Detect which cell encompasses the target text, then output its [X, Y] center coordinate. 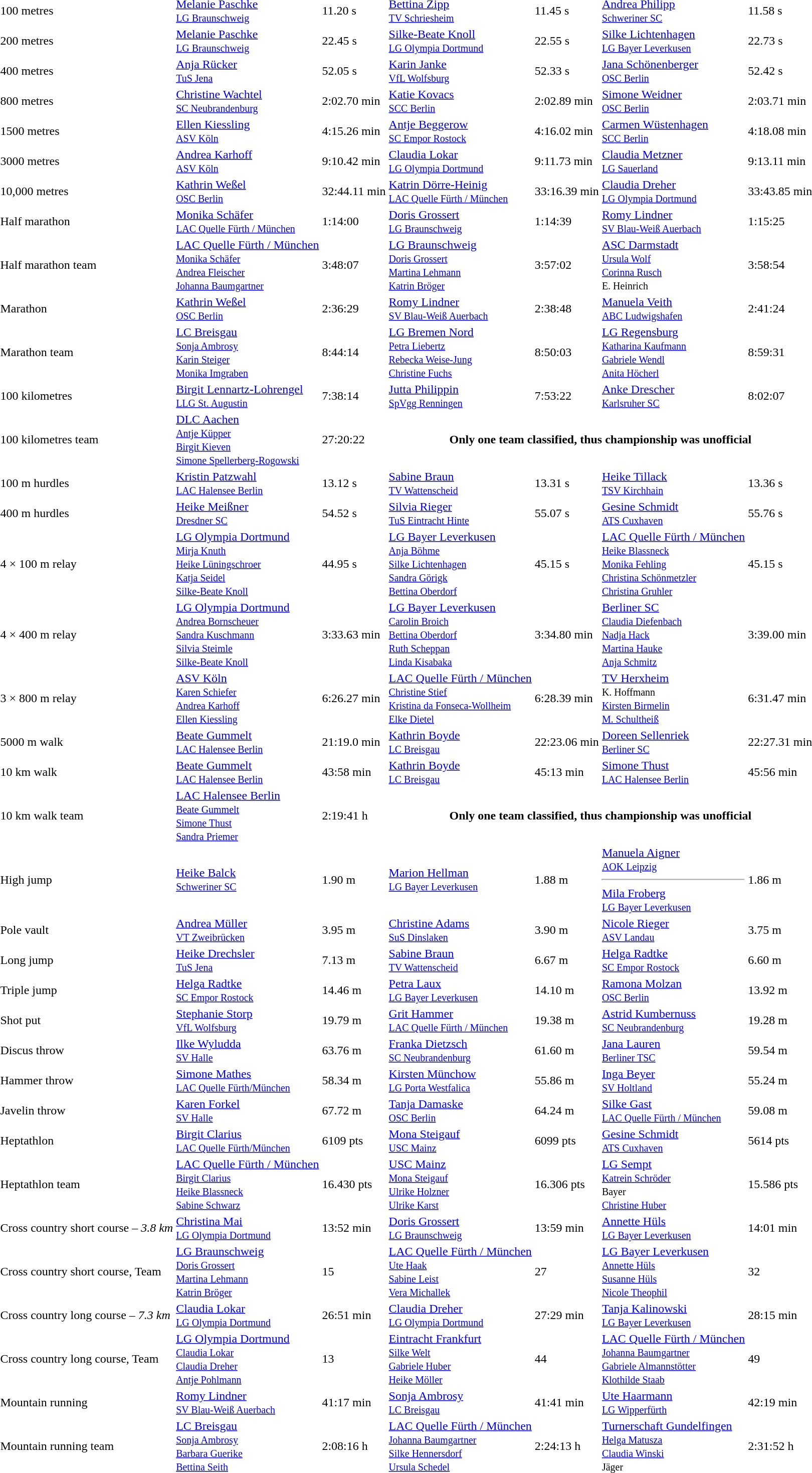
Christina MaiLG Olympia Dortmund [248, 1228]
27:29 min [566, 1315]
21:19.0 min [354, 742]
Melanie PaschkeLG Braunschweig [248, 41]
LAC Quelle Fürth / MünchenHeike BlassneckMonika FehlingChristina SchönmetzlerChristina Gruhler [673, 564]
3.90 m [566, 930]
LG Bayer LeverkusenAnja BöhmeSilke LichtenhagenSandra GörigkBettina Oberdorf [460, 564]
Silke-Beate KnollLG Olympia Dortmund [460, 41]
55.86 m [566, 1080]
63.76 m [354, 1050]
Inga BeyerSV Holtland [673, 1080]
Andrea MüllerVT Zweibrücken [248, 930]
55.07 s [566, 514]
Andrea KarhoffASV Köln [248, 161]
27 [566, 1272]
Manuela AignerAOK LeipzigMila FrobergLG Bayer Leverkusen [673, 880]
41:17 min [354, 1402]
6:26.27 min [354, 698]
2:02.89 min [566, 101]
Heike BalckSchweriner SC [248, 880]
Simone MathesLAC Quelle Fürth/München [248, 1080]
LG Bremen NordPetra LiebertzRebecka Weise-JungChristine Fuchs [460, 352]
Manuela VeithABC Ludwigshafen [673, 309]
ASV KölnKaren SchieferAndrea KarhoffEllen Kiessling [248, 698]
33:16.39 min [566, 192]
Silke GastLAC Quelle Fürth / München [673, 1110]
LAC Quelle Fürth / MünchenJohanna BaumgartnerGabriele AlmannstötterKlothilde Staab [673, 1359]
Sonja AmbrosyLC Breisgau [460, 1402]
Ute HaarmannLG Wipperfürth [673, 1402]
Katie KovacsSCC Berlin [460, 101]
3:33.63 min [354, 634]
Silvia RiegerTuS Eintracht Hinte [460, 514]
45:13 min [566, 772]
Jutta PhilippinSpVgg Renningen [460, 396]
Karin JankeVfL Wolfsburg [460, 71]
Christine WachtelSC Neubrandenburg [248, 101]
LG SemptKatrein SchröderBayerChristine Huber [673, 1185]
6.67 m [566, 960]
TV HerxheimK. HoffmannKirsten BirmelinM. Schultheiß [673, 698]
2:36:29 [354, 309]
7:38:14 [354, 396]
Heike TillackTSV Kirchhain [673, 483]
LG Bayer LeverkusenAnnette HülsSusanne HülsNicole Theophil [673, 1272]
LAC Quelle Fürth / MünchenMonika SchäferAndrea FleischerJohanna Baumgartner [248, 265]
44.95 s [354, 564]
Tanja DamaskeOSC Berlin [460, 1110]
Eintracht FrankfurtSilke WeltGabriele HuberHeike Möller [460, 1359]
4:16.02 min [566, 131]
Stephanie StorpVfL Wolfsburg [248, 1020]
22.55 s [566, 41]
LAC Halensee BerlinBeate GummeltSimone ThustSandra Priemer [248, 815]
DLC AachenAntje KüpperBirgit KievenSimone Spellerberg-Rogowski [248, 439]
Ellen KiesslingASV Köln [248, 131]
LG Olympia DortmundAndrea BornscheuerSandra KuschmannSilvia SteimleSilke-Beate Knoll [248, 634]
61.60 m [566, 1050]
Simone WeidnerOSC Berlin [673, 101]
45.15 s [566, 564]
ASC DarmstadtUrsula WolfCorinna RuschE. Heinrich [673, 265]
Ilke WyluddaSV Halle [248, 1050]
LAC Quelle Fürth / MünchenBirgit ClariusHeike BlassneckSabine Schwarz [248, 1185]
14.10 m [566, 990]
Petra LauxLG Bayer Leverkusen [460, 990]
19.38 m [566, 1020]
3.95 m [354, 930]
3:57:02 [566, 265]
Grit HammerLAC Quelle Fürth / München [460, 1020]
Kristin PatzwahlLAC Halensee Berlin [248, 483]
26:51 min [354, 1315]
2:38:48 [566, 309]
Anke DrescherKarlsruher SC [673, 396]
Doreen SellenriekBerliner SC [673, 742]
1:14:00 [354, 222]
Birgit ClariusLAC Quelle Fürth/München [248, 1140]
67.72 m [354, 1110]
LAC Quelle Fürth / MünchenUte HaakSabine LeistVera Michallek [460, 1272]
Birgit Lennartz-LohrengelLLG St. Augustin [248, 396]
22.45 s [354, 41]
9:10.42 min [354, 161]
3:34.80 min [566, 634]
1.88 m [566, 880]
Simone ThustLAC Halensee Berlin [673, 772]
14.46 m [354, 990]
6099 pts [566, 1140]
Anja RückerTuS Jena [248, 71]
6:28.39 min [566, 698]
52.05 s [354, 71]
2:02.70 min [354, 101]
USC MainzMona SteigaufUlrike HolznerUlrike Karst [460, 1185]
13:59 min [566, 1228]
6109 pts [354, 1140]
4:15.26 min [354, 131]
Kirsten MünchowLG Porta Westfalica [460, 1080]
Tanja KalinowskiLG Bayer Leverkusen [673, 1315]
Jana LaurenBerliner TSC [673, 1050]
Katrin Dörre-HeinigLAC Quelle Fürth / München [460, 192]
2:19:41 h [354, 815]
Annette HülsLG Bayer Leverkusen [673, 1228]
44 [566, 1359]
Antje BeggerowSC Empor Rostock [460, 131]
9:11.73 min [566, 161]
Silke LichtenhagenLG Bayer Leverkusen [673, 41]
8:50:03 [566, 352]
15 [354, 1272]
13 [354, 1359]
1.90 m [354, 880]
64.24 m [566, 1110]
43:58 min [354, 772]
Karen ForkelSV Halle [248, 1110]
16.306 pts [566, 1185]
32:44.11 min [354, 192]
1:14:39 [566, 222]
Heike MeißnerDresdner SC [248, 514]
LAC Quelle Fürth / MünchenChristine StiefKristina da Fonseca-WollheimElke Dietel [460, 698]
LG Olympia DortmundMirja KnuthHeike LüningschroerKatja SeidelSilke-Beate Knoll [248, 564]
13.31 s [566, 483]
Jana SchönenbergerOSC Berlin [673, 71]
Berliner SCClaudia DiefenbachNadja HackMartina HaukeAnja Schmitz [673, 634]
Christine AdamsSuS Dinslaken [460, 930]
54.52 s [354, 514]
Marion HellmanLG Bayer Leverkusen [460, 880]
22:23.06 min [566, 742]
Mona SteigaufUSC Mainz [460, 1140]
41:41 min [566, 1402]
Monika SchäferLAC Quelle Fürth / München [248, 222]
3:48:07 [354, 265]
27:20:22 [354, 439]
LC BreisgauSonja AmbrosyKarin SteigerMonika Imgraben [248, 352]
13.12 s [354, 483]
LG Olympia DortmundClaudia LokarClaudia DreherAntje Pohlmann [248, 1359]
Claudia MetznerLG Sauerland [673, 161]
7.13 m [354, 960]
13:52 min [354, 1228]
Carmen WüstenhagenSCC Berlin [673, 131]
Ramona MolzanOSC Berlin [673, 990]
7:53:22 [566, 396]
52.33 s [566, 71]
19.79 m [354, 1020]
16.430 pts [354, 1185]
58.34 m [354, 1080]
Franka DietzschSC Neubrandenburg [460, 1050]
LG Bayer LeverkusenCarolin BroichBettina OberdorfRuth ScheppanLinda Kisabaka [460, 634]
Heike DrechslerTuS Jena [248, 960]
8:44:14 [354, 352]
Nicole RiegerASV Landau [673, 930]
Astrid KumbernussSC Neubrandenburg [673, 1020]
LG RegensburgKatharina KaufmannGabriele WendlAnita Höcherl [673, 352]
